Search for the cell housing the specified text and yield its (x, y) center coordinate. 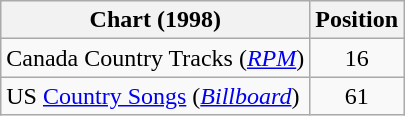
Position (357, 20)
Chart (1998) (156, 20)
16 (357, 58)
61 (357, 96)
US Country Songs (Billboard) (156, 96)
Canada Country Tracks (RPM) (156, 58)
